Detect which cell encompasses the target text, then output its (X, Y) center coordinate. 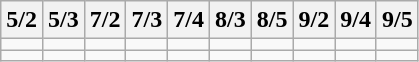
8/3 (230, 20)
8/5 (272, 20)
5/3 (63, 20)
7/4 (189, 20)
7/2 (105, 20)
7/3 (147, 20)
9/4 (356, 20)
9/5 (397, 20)
9/2 (314, 20)
5/2 (22, 20)
